Detect which cell encompasses the target text, then output its [X, Y] center coordinate. 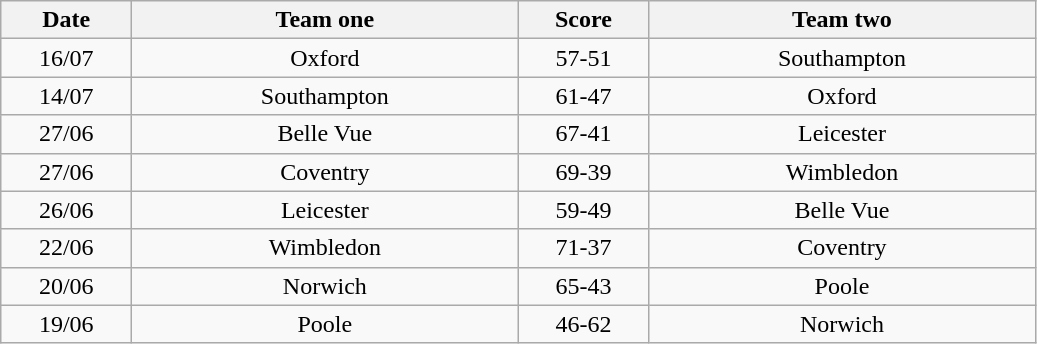
Team one [325, 20]
57-51 [584, 58]
20/06 [66, 286]
Score [584, 20]
61-47 [584, 96]
71-37 [584, 248]
14/07 [66, 96]
69-39 [584, 172]
22/06 [66, 248]
59-49 [584, 210]
19/06 [66, 324]
65-43 [584, 286]
Team two [842, 20]
46-62 [584, 324]
26/06 [66, 210]
67-41 [584, 134]
16/07 [66, 58]
Date [66, 20]
